Search for the cell housing the specified text and yield its (X, Y) center coordinate. 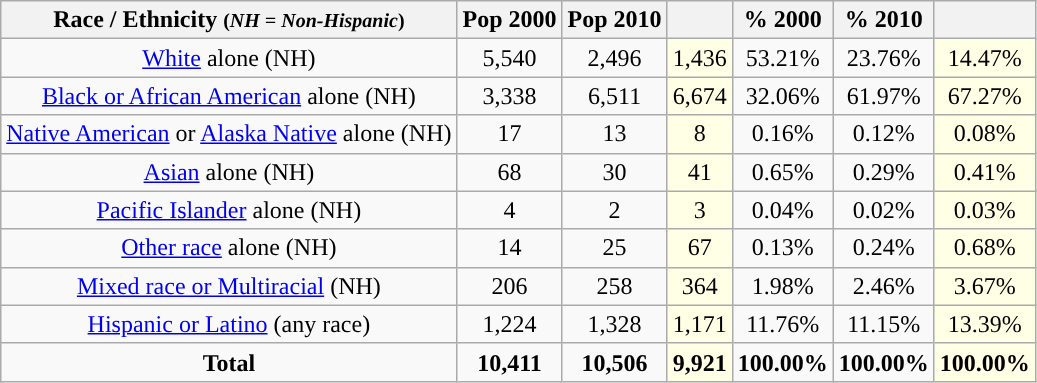
0.04% (782, 210)
10,411 (510, 362)
% 2000 (782, 20)
8 (700, 134)
41 (700, 172)
3,338 (510, 96)
Pacific Islander alone (NH) (229, 210)
0.08% (984, 134)
2,496 (614, 58)
6,674 (700, 96)
0.68% (984, 248)
0.02% (884, 210)
% 2010 (884, 20)
11.76% (782, 324)
3 (700, 210)
1,436 (700, 58)
0.65% (782, 172)
0.16% (782, 134)
Total (229, 362)
13 (614, 134)
4 (510, 210)
67.27% (984, 96)
Hispanic or Latino (any race) (229, 324)
Asian alone (NH) (229, 172)
0.03% (984, 210)
Mixed race or Multiracial (NH) (229, 286)
1,328 (614, 324)
Black or African American alone (NH) (229, 96)
5,540 (510, 58)
0.29% (884, 172)
0.12% (884, 134)
9,921 (700, 362)
1,171 (700, 324)
1.98% (782, 286)
13.39% (984, 324)
3.67% (984, 286)
67 (700, 248)
Native American or Alaska Native alone (NH) (229, 134)
1,224 (510, 324)
2 (614, 210)
61.97% (884, 96)
0.13% (782, 248)
White alone (NH) (229, 58)
258 (614, 286)
11.15% (884, 324)
68 (510, 172)
2.46% (884, 286)
30 (614, 172)
Race / Ethnicity (NH = Non-Hispanic) (229, 20)
32.06% (782, 96)
6,511 (614, 96)
53.21% (782, 58)
14 (510, 248)
17 (510, 134)
23.76% (884, 58)
0.41% (984, 172)
364 (700, 286)
206 (510, 286)
0.24% (884, 248)
14.47% (984, 58)
Other race alone (NH) (229, 248)
Pop 2000 (510, 20)
25 (614, 248)
Pop 2010 (614, 20)
10,506 (614, 362)
